From the cell containing the given text, extract its center point as (X, Y) coordinate. 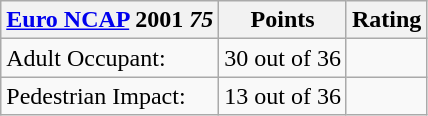
Pedestrian Impact: (110, 96)
Points (283, 20)
Adult Occupant: (110, 58)
Rating (386, 20)
Euro NCAP 2001 75 (110, 20)
30 out of 36 (283, 58)
13 out of 36 (283, 96)
